Capture the cell that displays the provided text and extract its (x, y) central coordinate. 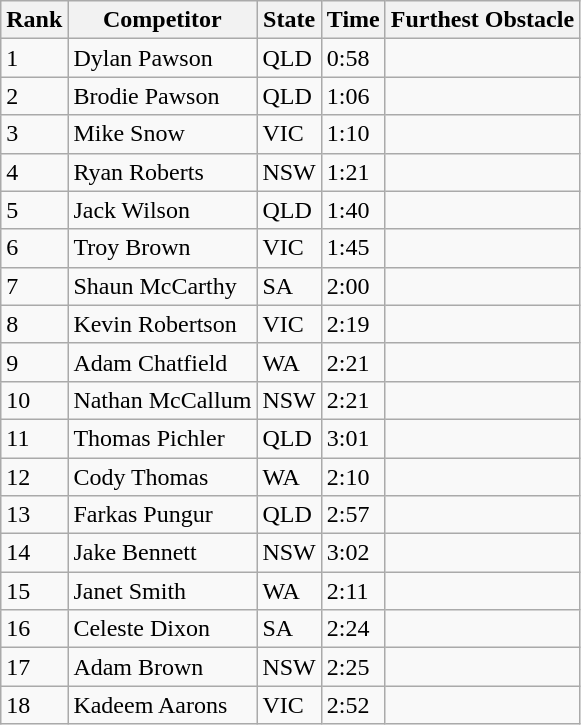
1:45 (353, 248)
Shaun McCarthy (162, 286)
Adam Brown (162, 667)
12 (34, 477)
0:58 (353, 58)
Thomas Pichler (162, 438)
6 (34, 248)
8 (34, 324)
1 (34, 58)
9 (34, 362)
Mike Snow (162, 134)
Farkas Pungur (162, 515)
Cody Thomas (162, 477)
Kevin Robertson (162, 324)
2:25 (353, 667)
2:24 (353, 629)
Nathan McCallum (162, 400)
1:40 (353, 210)
Brodie Pawson (162, 96)
Dylan Pawson (162, 58)
14 (34, 553)
18 (34, 705)
1:10 (353, 134)
2 (34, 96)
Competitor (162, 20)
2:10 (353, 477)
Adam Chatfield (162, 362)
4 (34, 172)
13 (34, 515)
2:19 (353, 324)
1:21 (353, 172)
3:02 (353, 553)
3 (34, 134)
17 (34, 667)
Furthest Obstacle (482, 20)
Rank (34, 20)
Jake Bennett (162, 553)
2:52 (353, 705)
Troy Brown (162, 248)
2:11 (353, 591)
7 (34, 286)
Janet Smith (162, 591)
1:06 (353, 96)
2:00 (353, 286)
16 (34, 629)
5 (34, 210)
Time (353, 20)
Ryan Roberts (162, 172)
3:01 (353, 438)
State (289, 20)
Jack Wilson (162, 210)
2:57 (353, 515)
11 (34, 438)
Kadeem Aarons (162, 705)
15 (34, 591)
Celeste Dixon (162, 629)
10 (34, 400)
